Scan for the cell matching the given text and deliver its (X, Y) coordinate at center. 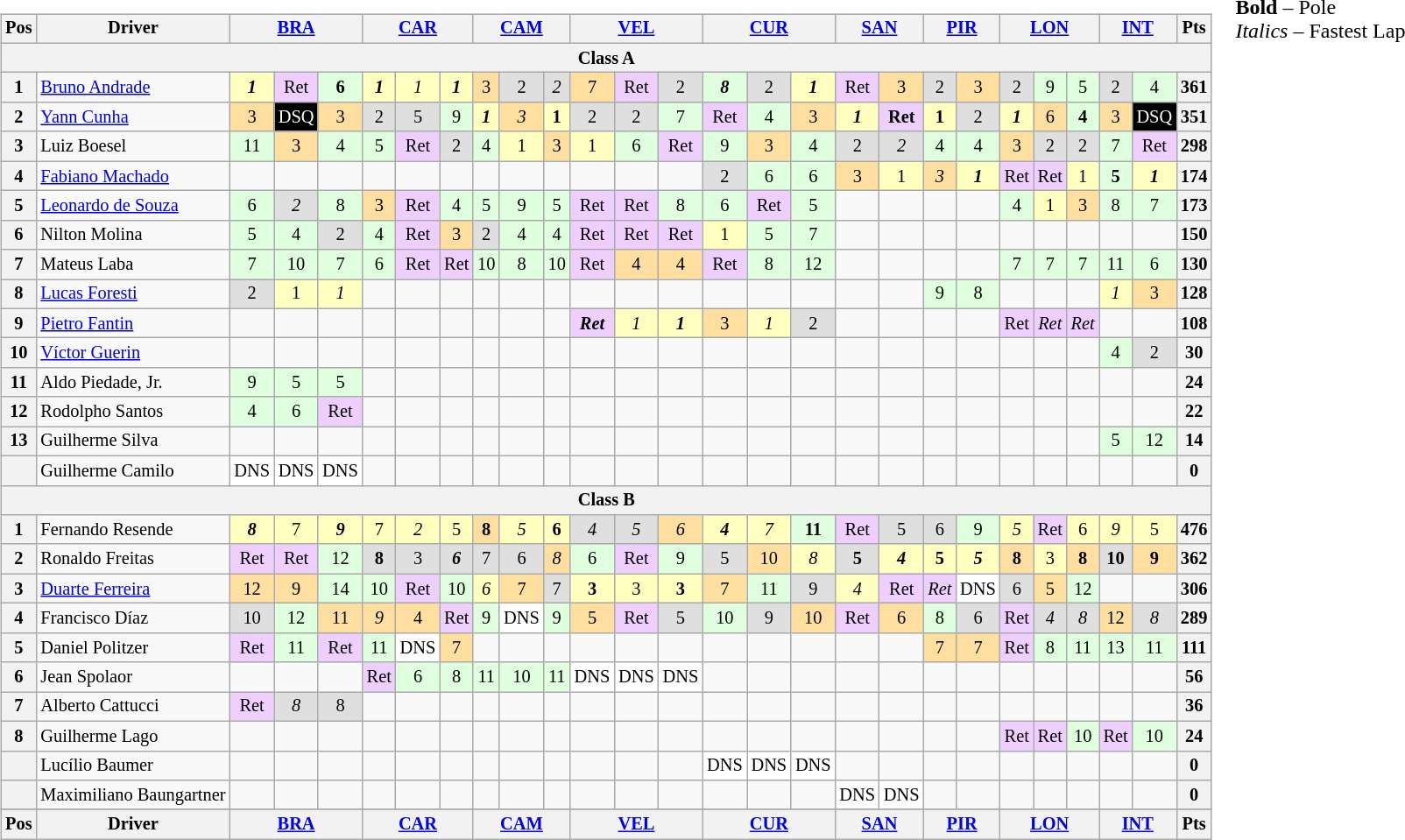
Guilherme Camilo (133, 470)
Luiz Boesel (133, 146)
Lucas Foresti (133, 294)
361 (1194, 88)
289 (1194, 618)
Aldo Piedade, Jr. (133, 383)
174 (1194, 176)
Bruno Andrade (133, 88)
Lucílio Baumer (133, 766)
30 (1194, 353)
Guilherme Lago (133, 736)
Rodolpho Santos (133, 412)
Class B (606, 500)
Fabiano Machado (133, 176)
Maximiliano Baungartner (133, 795)
56 (1194, 677)
108 (1194, 323)
Guilherme Silva (133, 441)
Pietro Fantin (133, 323)
Leonardo de Souza (133, 206)
Mateus Laba (133, 265)
36 (1194, 707)
Ronaldo Freitas (133, 559)
298 (1194, 146)
351 (1194, 117)
22 (1194, 412)
111 (1194, 647)
Nilton Molina (133, 235)
Alberto Cattucci (133, 707)
Yann Cunha (133, 117)
Daniel Politzer (133, 647)
Víctor Guerin (133, 353)
173 (1194, 206)
128 (1194, 294)
Duarte Ferreira (133, 589)
Class A (606, 58)
306 (1194, 589)
150 (1194, 235)
362 (1194, 559)
Francisco Díaz (133, 618)
Fernando Resende (133, 530)
Jean Spolaor (133, 677)
130 (1194, 265)
476 (1194, 530)
